Find where the given text appears and provide that cell's center as [X, Y] coordinate. 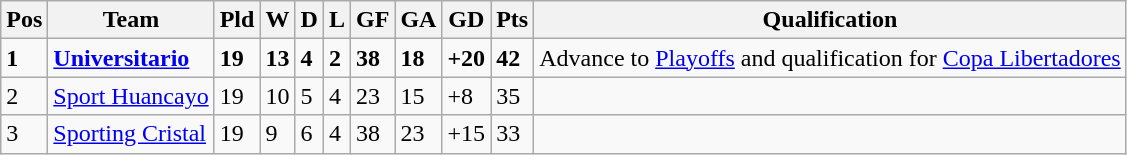
10 [278, 96]
3 [24, 134]
Team [131, 20]
GD [466, 20]
6 [309, 134]
W [278, 20]
Universitario [131, 58]
GF [372, 20]
18 [418, 58]
Advance to Playoffs and qualification for Copa Libertadores [830, 58]
Pld [237, 20]
D [309, 20]
L [336, 20]
+15 [466, 134]
Pts [512, 20]
Sporting Cristal [131, 134]
35 [512, 96]
5 [309, 96]
15 [418, 96]
Pos [24, 20]
13 [278, 58]
+8 [466, 96]
Sport Huancayo [131, 96]
Qualification [830, 20]
+20 [466, 58]
1 [24, 58]
9 [278, 134]
GA [418, 20]
33 [512, 134]
42 [512, 58]
